Scan for the cell matching the given text and deliver its [X, Y] coordinate at center. 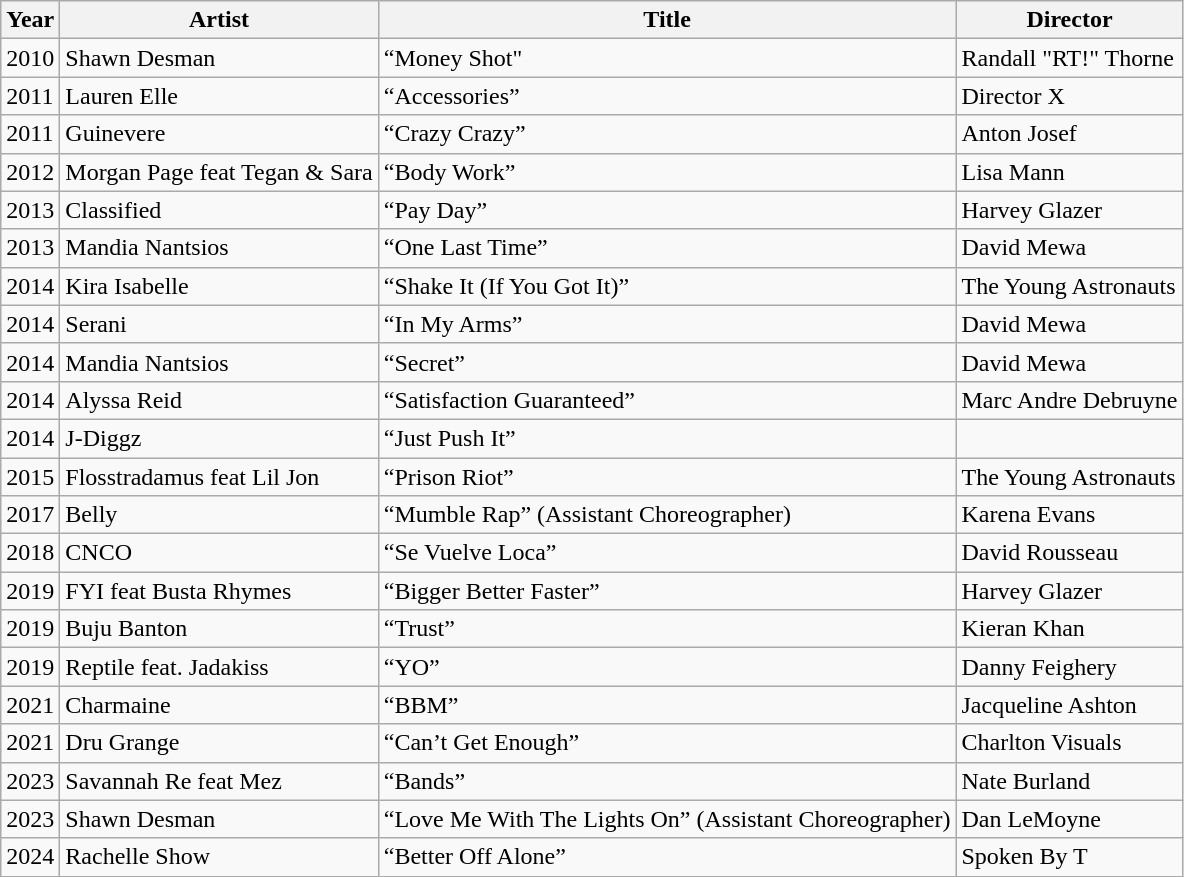
Lauren Elle [219, 96]
“YO” [667, 667]
Anton Josef [1070, 134]
Marc Andre Debruyne [1070, 400]
“Prison Riot” [667, 477]
Belly [219, 515]
“Trust” [667, 629]
Director [1070, 20]
Director X [1070, 96]
“In My Arms” [667, 324]
J-Diggz [219, 438]
“Satisfaction Guaranteed” [667, 400]
FYI feat Busta Rhymes [219, 591]
Flosstradamus feat Lil Jon [219, 477]
“Accessories” [667, 96]
Kieran Khan [1070, 629]
“Shake It (If You Got It)” [667, 286]
2017 [30, 515]
CNCO [219, 553]
“Love Me With The Lights On” (Assistant Choreographer) [667, 819]
“Bands” [667, 781]
“Better Off Alone” [667, 857]
Dru Grange [219, 743]
Savannah Re feat Mez [219, 781]
“Just Push It” [667, 438]
Spoken By T [1070, 857]
Nate Burland [1070, 781]
2024 [30, 857]
Charlton Visuals [1070, 743]
“Se Vuelve Loca” [667, 553]
“Money Shot" [667, 58]
“Bigger Better Faster” [667, 591]
2018 [30, 553]
Lisa Mann [1070, 172]
“BBM” [667, 705]
Alyssa Reid [219, 400]
2012 [30, 172]
“Crazy Crazy” [667, 134]
Dan LeMoyne [1070, 819]
Danny Feighery [1070, 667]
“Secret” [667, 362]
Classified [219, 210]
Jacqueline Ashton [1070, 705]
Serani [219, 324]
“Can’t Get Enough” [667, 743]
2015 [30, 477]
Buju Banton [219, 629]
Karena Evans [1070, 515]
Artist [219, 20]
Year [30, 20]
Kira Isabelle [219, 286]
Reptile feat. Jadakiss [219, 667]
Randall "RT!" Thorne [1070, 58]
Title [667, 20]
Guinevere [219, 134]
Morgan Page feat Tegan & Sara [219, 172]
Charmaine [219, 705]
“One Last Time” [667, 248]
2010 [30, 58]
David Rousseau [1070, 553]
“Mumble Rap” (Assistant Choreographer) [667, 515]
Rachelle Show [219, 857]
“Body Work” [667, 172]
“Pay Day” [667, 210]
